Provide the [x, y] coordinate of the cell's center where the given text is located.  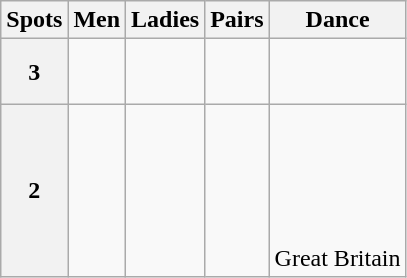
2 [34, 190]
Men [97, 20]
Ladies [166, 20]
Spots [34, 20]
Dance [338, 20]
Pairs [237, 20]
Great Britain [338, 190]
3 [34, 72]
